Detect which cell encompasses the target text, then output its (X, Y) center coordinate. 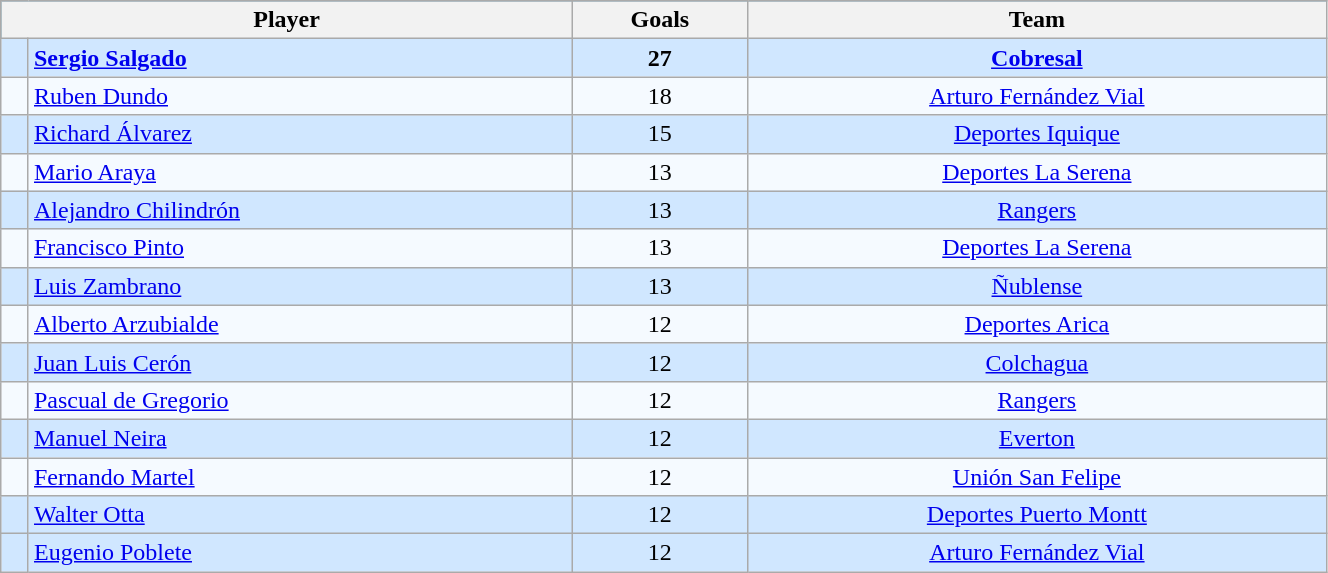
Walter Otta (300, 515)
Mario Araya (300, 172)
Fernando Martel (300, 477)
Ñublense (1036, 286)
Pascual de Gregorio (300, 400)
Manuel Neira (300, 438)
Luis Zambrano (300, 286)
Unión San Felipe (1036, 477)
Alberto Arzubialde (300, 324)
Ruben Dundo (300, 96)
Goals (660, 20)
18 (660, 96)
Everton (1036, 438)
Deportes Iquique (1036, 134)
Player (287, 20)
Sergio Salgado (300, 58)
Colchagua (1036, 362)
15 (660, 134)
Deportes Puerto Montt (1036, 515)
Eugenio Poblete (300, 553)
Cobresal (1036, 58)
Francisco Pinto (300, 248)
Alejandro Chilindrón (300, 210)
Team (1036, 20)
27 (660, 58)
Deportes Arica (1036, 324)
Richard Álvarez (300, 134)
Juan Luis Cerón (300, 362)
